Extract the [X, Y] coordinate from the center of the cell holding the provided text.  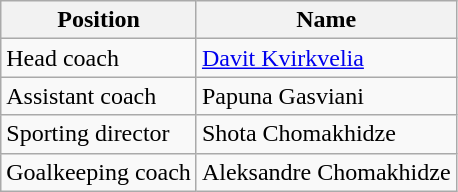
Shota Chomakhidze [326, 134]
Papuna Gasviani [326, 96]
Goalkeeping coach [99, 172]
Assistant coach [99, 96]
Aleksandre Chomakhidze [326, 172]
Sporting director [99, 134]
Name [326, 20]
Davit Kvirkvelia [326, 58]
Head coach [99, 58]
Position [99, 20]
